Detect which cell encompasses the target text, then output its (x, y) center coordinate. 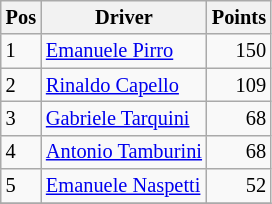
3 (21, 118)
Antonio Tamburini (124, 152)
Pos (21, 17)
2 (21, 85)
1 (21, 51)
150 (239, 51)
Emanuele Naspetti (124, 186)
Points (239, 17)
4 (21, 152)
Gabriele Tarquini (124, 118)
52 (239, 186)
5 (21, 186)
109 (239, 85)
Driver (124, 17)
Emanuele Pirro (124, 51)
Rinaldo Capello (124, 85)
